Find where the given text appears and provide that cell's center as (x, y) coordinate. 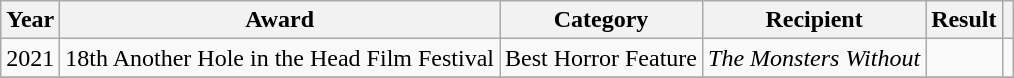
2021 (30, 58)
Year (30, 20)
Category (602, 20)
18th Another Hole in the Head Film Festival (280, 58)
The Monsters Without (814, 58)
Result (964, 20)
Award (280, 20)
Recipient (814, 20)
Best Horror Feature (602, 58)
